Return (X, Y) of the center of cell containing provided text 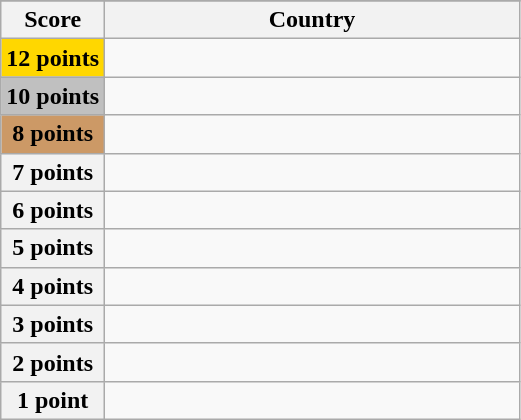
8 points (53, 134)
5 points (53, 248)
4 points (53, 286)
Score (53, 20)
12 points (53, 58)
3 points (53, 324)
10 points (53, 96)
6 points (53, 210)
1 point (53, 400)
7 points (53, 172)
2 points (53, 362)
Country (312, 20)
